Search for the cell housing the specified text and yield its [x, y] center coordinate. 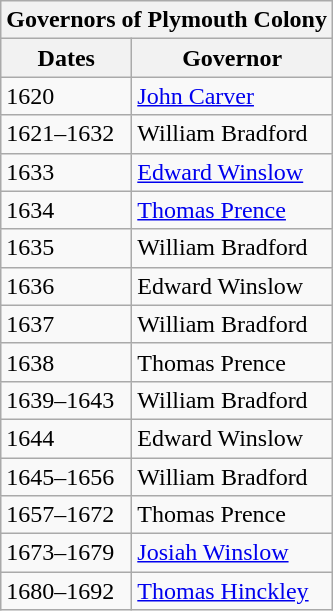
1637 [66, 324]
1673–1679 [66, 553]
1680–1692 [66, 591]
1644 [66, 438]
1638 [66, 362]
1645–1656 [66, 477]
Dates [66, 58]
1633 [66, 172]
Josiah Winslow [232, 553]
1621–1632 [66, 134]
Governors of Plymouth Colony [167, 20]
1636 [66, 286]
1657–1672 [66, 515]
John Carver [232, 96]
1639–1643 [66, 400]
1635 [66, 248]
1634 [66, 210]
Thomas Hinckley [232, 591]
Governor [232, 58]
1620 [66, 96]
